Determine the (x, y) coordinate at the center of the cell enclosing the given text.  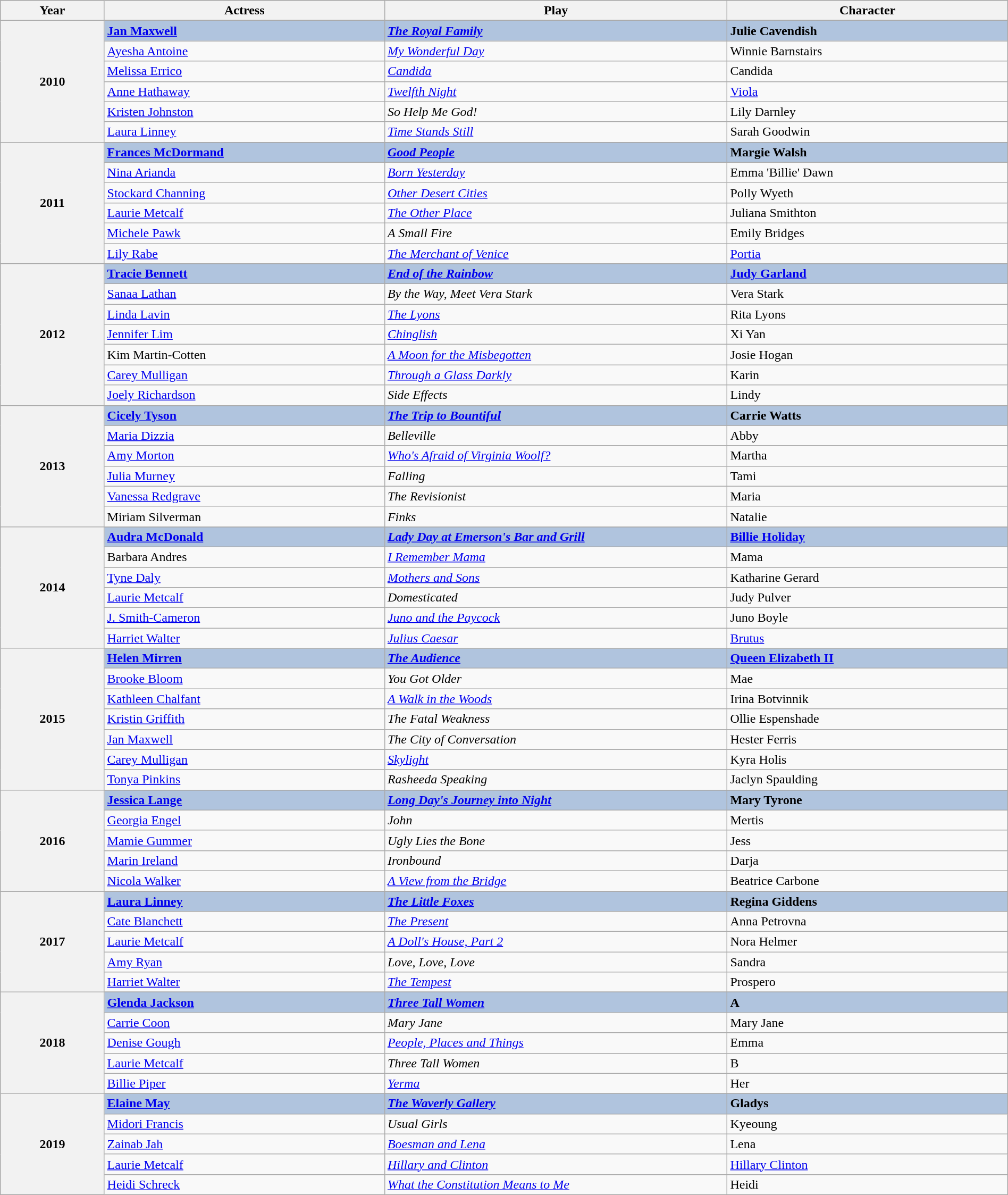
Chinglish (556, 335)
Ironbound (556, 860)
Margie Walsh (868, 152)
Julia Murney (245, 476)
Jessica Lange (245, 800)
Mothers and Sons (556, 577)
Mertis (868, 820)
Love, Love, Love (556, 962)
Zainab Jah (245, 1144)
Hester Ferris (868, 739)
Domesticated (556, 598)
2013 (52, 466)
Maria Dizzia (245, 436)
Judy Garland (868, 274)
Finks (556, 516)
Jennifer Lim (245, 335)
2017 (52, 942)
Kyeoung (868, 1124)
2010 (52, 81)
A Moon for the Misbegotten (556, 355)
Good People (556, 152)
Anna Petrovna (868, 922)
Hillary Clinton (868, 1164)
Character (868, 11)
Karin (868, 375)
The City of Conversation (556, 739)
2019 (52, 1144)
Mary Tyrone (868, 800)
Linda Lavin (245, 314)
Play (556, 11)
Carrie Watts (868, 415)
Falling (556, 476)
Juno and the Paycock (556, 618)
Ollie Espenshade (868, 719)
Kathleen Chalfant (245, 699)
Rita Lyons (868, 314)
Elaine May (245, 1104)
End of the Rainbow (556, 274)
Audra McDonald (245, 537)
The Royal Family (556, 31)
Abby (868, 436)
Actress (245, 11)
Nora Helmer (868, 942)
2015 (52, 719)
Lena (868, 1144)
Ayesha Antoine (245, 51)
Side Effects (556, 395)
Rasheeda Speaking (556, 780)
Through a Glass Darkly (556, 375)
Martha (868, 456)
B (868, 1063)
Glenda Jackson (245, 1002)
The Revisionist (556, 496)
Denise Gough (245, 1043)
A Walk in the Woods (556, 699)
Beatrice Carbone (868, 881)
People, Places and Things (556, 1043)
Billie Piper (245, 1083)
Melissa Errico (245, 71)
Usual Girls (556, 1124)
Juno Boyle (868, 618)
Sarah Goodwin (868, 132)
2018 (52, 1043)
Regina Giddens (868, 901)
Nina Arianda (245, 172)
Miriam Silverman (245, 516)
Joely Richardson (245, 395)
Year (52, 11)
Katharine Gerard (868, 577)
Emily Bridges (868, 233)
A Small Fire (556, 233)
The Little Foxes (556, 901)
Kristen Johnston (245, 112)
Yerma (556, 1083)
Emma 'Billie' Dawn (868, 172)
Julie Cavendish (868, 31)
The Other Place (556, 213)
My Wonderful Day (556, 51)
Kim Martin-Cotten (245, 355)
Cicely Tyson (245, 415)
I Remember Mama (556, 557)
Who's Afraid of Virginia Woolf? (556, 456)
2016 (52, 840)
Polly Wyeth (868, 193)
Kristin Griffith (245, 719)
Lily Rabe (245, 254)
Vanessa Redgrave (245, 496)
Kyra Holis (868, 759)
Natalie (868, 516)
Lindy (868, 395)
What the Constitution Means to Me (556, 1184)
2012 (52, 335)
Mamie Gummer (245, 840)
Carrie Coon (245, 1023)
Lily Darnley (868, 112)
The Audience (556, 658)
The Fatal Weakness (556, 719)
Boesman and Lena (556, 1144)
Twelfth Night (556, 91)
Belleville (556, 436)
Portia (868, 254)
Lady Day at Emerson's Bar and Grill (556, 537)
Anne Hathaway (245, 91)
Judy Pulver (868, 598)
Josie Hogan (868, 355)
Prospero (868, 982)
So Help Me God! (556, 112)
Helen Mirren (245, 658)
J. Smith-Cameron (245, 618)
Queen Elizabeth II (868, 658)
Mama (868, 557)
Maria (868, 496)
The Waverly Gallery (556, 1104)
Time Stands Still (556, 132)
Winnie Barnstairs (868, 51)
Cate Blanchett (245, 922)
Tyne Daly (245, 577)
The Trip to Bountiful (556, 415)
Vera Stark (868, 294)
Hillary and Clinton (556, 1164)
Xi Yan (868, 335)
The Lyons (556, 314)
Tracie Bennett (245, 274)
Heidi Schreck (245, 1184)
Jess (868, 840)
The Tempest (556, 982)
2014 (52, 587)
Heidi (868, 1184)
Frances McDormand (245, 152)
Viola (868, 91)
John (556, 820)
Skylight (556, 759)
2011 (52, 203)
Emma (868, 1043)
Irina Botvinnik (868, 699)
Sanaa Lathan (245, 294)
Mae (868, 679)
Darja (868, 860)
Tami (868, 476)
Billie Holiday (868, 537)
Marin Ireland (245, 860)
Julius Caesar (556, 638)
Long Day's Journey into Night (556, 800)
By the Way, Meet Vera Stark (556, 294)
Other Desert Cities (556, 193)
Nicola Walker (245, 881)
Georgia Engel (245, 820)
Michele Pawk (245, 233)
The Merchant of Venice (556, 254)
Ugly Lies the Bone (556, 840)
The Present (556, 922)
Gladys (868, 1104)
Barbara Andres (245, 557)
Midori Francis (245, 1124)
Born Yesterday (556, 172)
Sandra (868, 962)
A (868, 1002)
Amy Morton (245, 456)
A Doll's House, Part 2 (556, 942)
Her (868, 1083)
Tonya Pinkins (245, 780)
Brutus (868, 638)
Stockard Channing (245, 193)
You Got Older (556, 679)
A View from the Bridge (556, 881)
Brooke Bloom (245, 679)
Amy Ryan (245, 962)
Juliana Smithton (868, 213)
Jaclyn Spaulding (868, 780)
